Determine the (X, Y) coordinate at the center of the cell enclosing the given text.  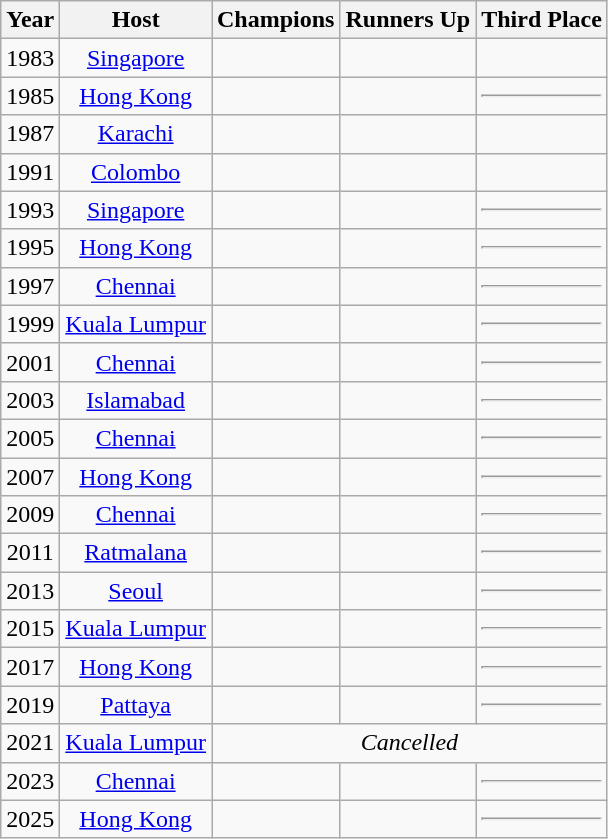
1997 (30, 286)
Islamabad (136, 400)
Year (30, 20)
2009 (30, 515)
1991 (30, 172)
Colombo (136, 172)
Third Place (542, 20)
2015 (30, 629)
Karachi (136, 134)
1995 (30, 248)
1983 (30, 58)
2007 (30, 477)
2017 (30, 667)
2003 (30, 400)
1987 (30, 134)
2025 (30, 819)
2019 (30, 705)
Host (136, 20)
2001 (30, 362)
Seoul (136, 591)
2013 (30, 591)
2023 (30, 781)
Cancelled (410, 743)
1993 (30, 210)
1985 (30, 96)
2021 (30, 743)
Champions (276, 20)
Pattaya (136, 705)
Runners Up (408, 20)
1999 (30, 324)
2011 (30, 553)
2005 (30, 438)
Ratmalana (136, 553)
